Detect which cell encompasses the target text, then output its [X, Y] center coordinate. 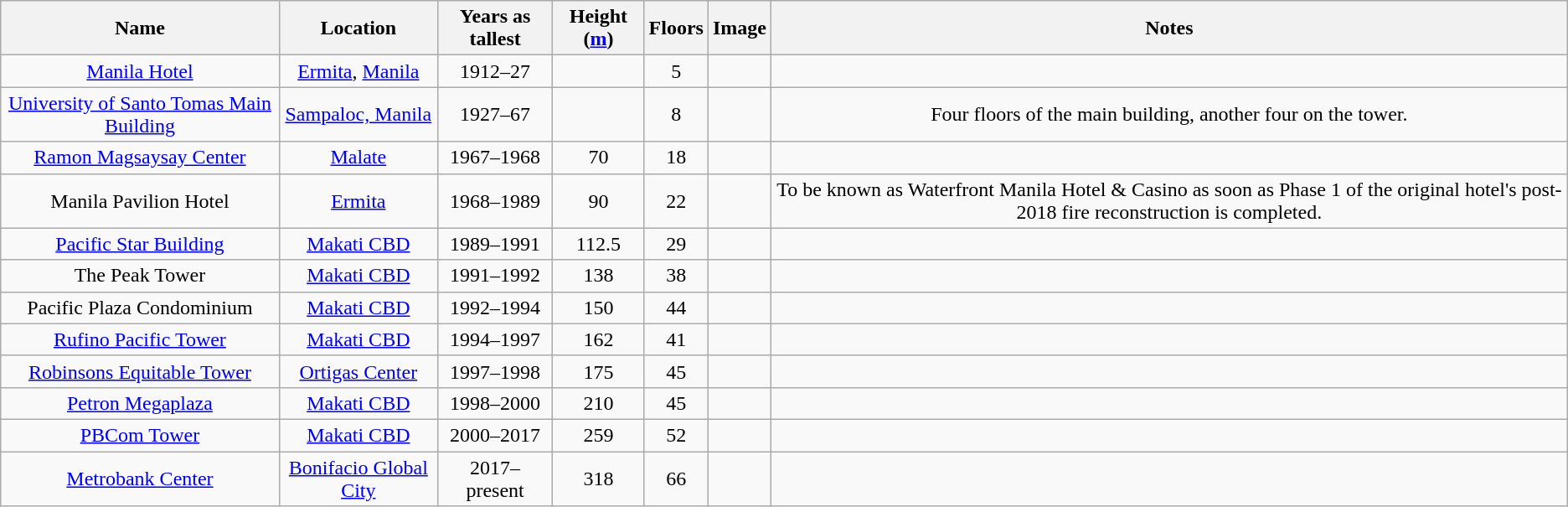
Robinsons Equitable Tower [140, 371]
Sampaloc, Manila [358, 114]
Pacific Plaza Condominium [140, 308]
38 [676, 276]
Manila Hotel [140, 71]
Rufino Pacific Tower [140, 339]
Metrobank Center [140, 478]
Ramon Magsaysay Center [140, 158]
2000–2017 [494, 435]
Notes [1169, 28]
150 [598, 308]
Malate [358, 158]
210 [598, 403]
Height (m) [598, 28]
90 [598, 201]
University of Santo Tomas Main Building [140, 114]
112.5 [598, 244]
Ermita [358, 201]
Image [739, 28]
1967–1968 [494, 158]
Location [358, 28]
To be known as Waterfront Manila Hotel & Casino as soon as Phase 1 of the original hotel's post-2018 fire reconstruction is completed. [1169, 201]
8 [676, 114]
1912–27 [494, 71]
1968–1989 [494, 201]
Bonifacio Global City [358, 478]
66 [676, 478]
1994–1997 [494, 339]
1989–1991 [494, 244]
Ortigas Center [358, 371]
2017–present [494, 478]
5 [676, 71]
259 [598, 435]
Pacific Star Building [140, 244]
PBCom Tower [140, 435]
70 [598, 158]
138 [598, 276]
1998–2000 [494, 403]
1991–1992 [494, 276]
Floors [676, 28]
The Peak Tower [140, 276]
Name [140, 28]
18 [676, 158]
Ermita, Manila [358, 71]
52 [676, 435]
44 [676, 308]
Years as tallest [494, 28]
41 [676, 339]
162 [598, 339]
1997–1998 [494, 371]
Manila Pavilion Hotel [140, 201]
1927–67 [494, 114]
1992–1994 [494, 308]
Petron Megaplaza [140, 403]
22 [676, 201]
175 [598, 371]
29 [676, 244]
318 [598, 478]
Four floors of the main building, another four on the tower. [1169, 114]
